Locate the cell with the specified text and output its (x, y) center coordinate. 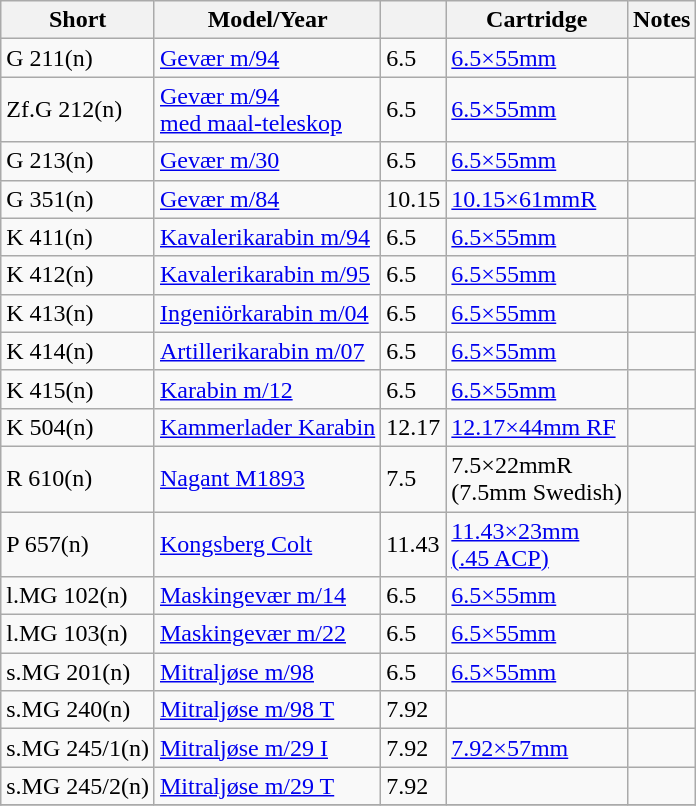
Mitraljøse m/98 T (267, 710)
K 412(n) (78, 275)
Gevær m/94 (267, 58)
K 413(n) (78, 313)
7.92×57mm (537, 748)
10.15 (414, 199)
G 211(n) (78, 58)
Artillerikarabin m/07 (267, 351)
s.MG 240(n) (78, 710)
Ingeniörkarabin m/04 (267, 313)
Mitraljøse m/98 (267, 672)
Cartridge (537, 20)
Zf.G 212(n) (78, 110)
s.MG 245/1(n) (78, 748)
11.43×23mm(.45 ACP) (537, 544)
Short (78, 20)
Model/Year (267, 20)
K 411(n) (78, 237)
11.43 (414, 544)
K 415(n) (78, 389)
Maskingevær m/14 (267, 596)
Kongsberg Colt (267, 544)
12.17×44mm RF (537, 427)
7.5×22mmR(7.5mm Swedish) (537, 478)
l.MG 103(n) (78, 634)
10.15×61mmR (537, 199)
Gevær m/30 (267, 161)
Kavalerikarabin m/94 (267, 237)
Kavalerikarabin m/95 (267, 275)
K 504(n) (78, 427)
s.MG 201(n) (78, 672)
K 414(n) (78, 351)
Gevær m/84 (267, 199)
R 610(n) (78, 478)
s.MG 245/2(n) (78, 786)
Karabin m/12 (267, 389)
Kammerlader Karabin (267, 427)
G 213(n) (78, 161)
Gevær m/94med maal-teleskop (267, 110)
Mitraljøse m/29 I (267, 748)
G 351(n) (78, 199)
12.17 (414, 427)
l.MG 102(n) (78, 596)
P 657(n) (78, 544)
7.5 (414, 478)
Nagant M1893 (267, 478)
Maskingevær m/22 (267, 634)
Mitraljøse m/29 T (267, 786)
Notes (662, 20)
